Capture the cell that displays the provided text and extract its (X, Y) central coordinate. 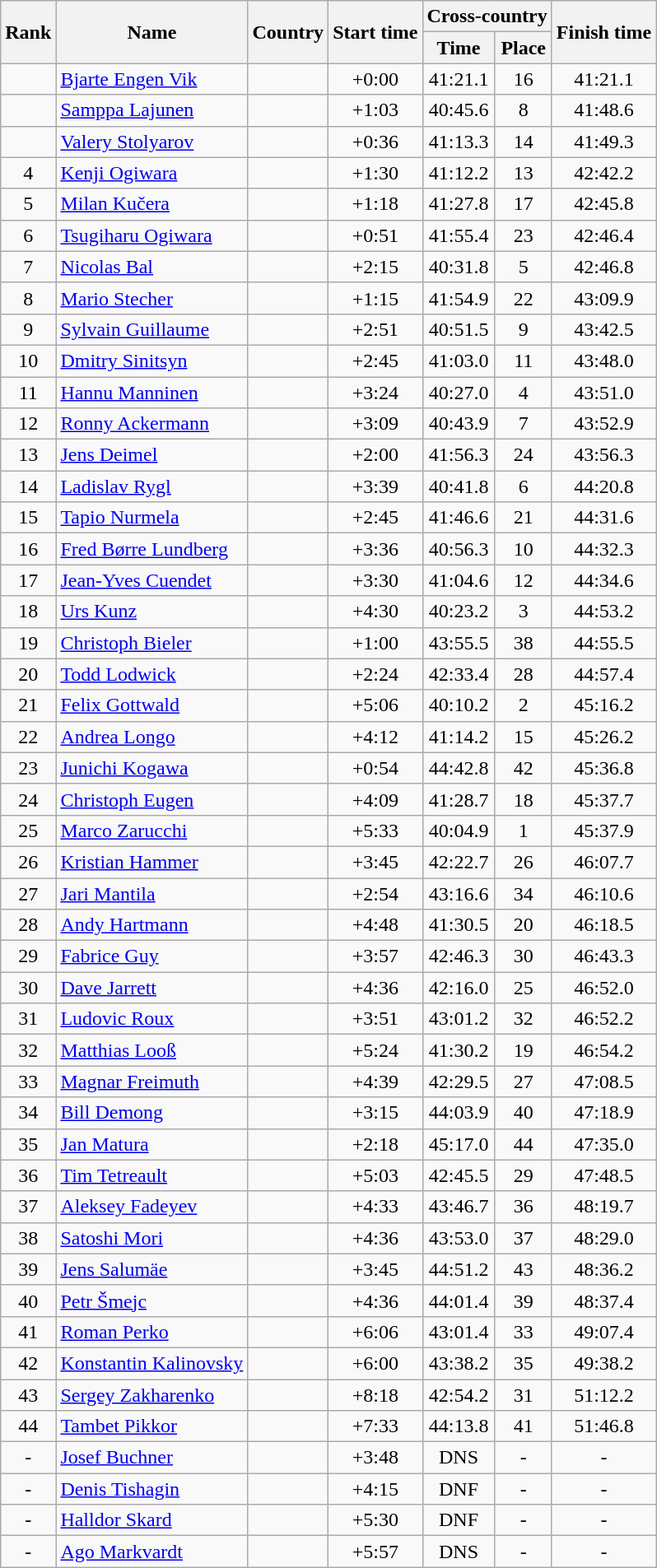
44:53.2 (603, 612)
Todd Lodwick (151, 674)
Marco Zarucchi (151, 831)
44:01.4 (459, 1300)
Jens Deimel (151, 455)
40:43.9 (459, 424)
+2:00 (375, 455)
Petr Šmejc (151, 1300)
42:16.0 (459, 988)
44:31.6 (603, 518)
41:27.8 (459, 204)
46:18.5 (603, 925)
2 (524, 705)
Andrea Longo (151, 737)
41:46.6 (459, 518)
+3:24 (375, 393)
43:52.9 (603, 424)
+3:30 (375, 580)
+5:33 (375, 831)
44:20.8 (603, 486)
Time (459, 48)
46:43.3 (603, 956)
Christoph Bieler (151, 643)
48:29.0 (603, 1238)
43:01.2 (459, 1019)
Josef Buchner (151, 1458)
Felix Gottwald (151, 705)
3 (524, 612)
+5:03 (375, 1175)
+6:00 (375, 1363)
44:51.2 (459, 1269)
Dave Jarrett (151, 988)
41:03.0 (459, 361)
Cross-country (487, 16)
Halldor Skard (151, 1520)
+3:36 (375, 549)
+4:33 (375, 1207)
Country (288, 32)
Kenji Ogiwara (151, 173)
41:54.9 (459, 298)
Bjarte Engen Vik (151, 79)
41:56.3 (459, 455)
45:16.2 (603, 705)
Ronny Ackermann (151, 424)
42:22.7 (459, 862)
47:18.9 (603, 1113)
+4:15 (375, 1489)
42:45.8 (603, 204)
Sergey Zakharenko (151, 1395)
+2:51 (375, 329)
+4:30 (375, 612)
+5:57 (375, 1552)
Christoph Eugen (151, 799)
42:46.8 (603, 267)
+1:30 (375, 173)
45:37.7 (603, 799)
51:12.2 (603, 1395)
43:56.3 (603, 455)
46:52.2 (603, 1019)
Jens Salumäe (151, 1269)
40:23.2 (459, 612)
45:37.9 (603, 831)
+0:51 (375, 235)
41:48.6 (603, 110)
+6:06 (375, 1332)
41:49.3 (603, 142)
42:42.2 (603, 173)
+0:54 (375, 768)
+1:18 (375, 204)
+4:48 (375, 925)
45:26.2 (603, 737)
+7:33 (375, 1426)
Junichi Kogawa (151, 768)
+2:18 (375, 1144)
Ludovic Roux (151, 1019)
41:12.2 (459, 173)
Milan Kučera (151, 204)
Rank (28, 32)
42:46.3 (459, 956)
Hannu Manninen (151, 393)
Fred Børre Lundberg (151, 549)
47:35.0 (603, 1144)
41:13.3 (459, 142)
+2:54 (375, 893)
45:17.0 (459, 1144)
Matthias Looß (151, 1050)
44:42.8 (459, 768)
+3:51 (375, 1019)
Denis Tishagin (151, 1489)
+3:48 (375, 1458)
Place (524, 48)
46:52.0 (603, 988)
+1:00 (375, 643)
Samppa Lajunen (151, 110)
40:56.3 (459, 549)
Nicolas Bal (151, 267)
42:29.5 (459, 1082)
41:14.2 (459, 737)
1 (524, 831)
Name (151, 32)
Aleksey Fadeyev (151, 1207)
Valery Stolyarov (151, 142)
44:32.3 (603, 549)
+5:06 (375, 705)
43:51.0 (603, 393)
Dmitry Sinitsyn (151, 361)
Tsugiharu Ogiwara (151, 235)
Jari Mantila (151, 893)
43:01.4 (459, 1332)
43:42.5 (603, 329)
+1:15 (375, 298)
+3:09 (375, 424)
51:46.8 (603, 1426)
42:33.4 (459, 674)
46:07.7 (603, 862)
+8:18 (375, 1395)
+1:03 (375, 110)
+0:36 (375, 142)
+3:39 (375, 486)
42:46.4 (603, 235)
44:55.5 (603, 643)
Finish time (603, 32)
40:45.6 (459, 110)
+4:12 (375, 737)
41:30.2 (459, 1050)
Urs Kunz (151, 612)
46:54.2 (603, 1050)
47:48.5 (603, 1175)
42:54.2 (459, 1395)
43:16.6 (459, 893)
Kristian Hammer (151, 862)
45:36.8 (603, 768)
46:10.6 (603, 893)
Tim Tetreault (151, 1175)
40:04.9 (459, 831)
40:41.8 (459, 486)
Jan Matura (151, 1144)
44:13.8 (459, 1426)
40:31.8 (459, 267)
48:37.4 (603, 1300)
40:27.0 (459, 393)
+4:09 (375, 799)
Ladislav Rygl (151, 486)
41:30.5 (459, 925)
+4:39 (375, 1082)
+3:15 (375, 1113)
Andy Hartmann (151, 925)
Satoshi Mori (151, 1238)
Ago Markvardt (151, 1552)
41:55.4 (459, 235)
Magnar Freimuth (151, 1082)
49:07.4 (603, 1332)
42:45.5 (459, 1175)
47:08.5 (603, 1082)
Roman Perko (151, 1332)
Tambet Pikkor (151, 1426)
44:57.4 (603, 674)
+5:30 (375, 1520)
43:09.9 (603, 298)
48:36.2 (603, 1269)
+3:57 (375, 956)
43:38.2 (459, 1363)
43:46.7 (459, 1207)
+0:00 (375, 79)
Bill Demong (151, 1113)
40:51.5 (459, 329)
Sylvain Guillaume (151, 329)
43:53.0 (459, 1238)
43:48.0 (603, 361)
+5:24 (375, 1050)
Fabrice Guy (151, 956)
41:04.6 (459, 580)
+2:24 (375, 674)
+2:15 (375, 267)
44:03.9 (459, 1113)
40:10.2 (459, 705)
41:28.7 (459, 799)
44:34.6 (603, 580)
49:38.2 (603, 1363)
Start time (375, 32)
Tapio Nurmela (151, 518)
43:55.5 (459, 643)
48:19.7 (603, 1207)
Konstantin Kalinovsky (151, 1363)
Jean-Yves Cuendet (151, 580)
Mario Stecher (151, 298)
